Capture the cell that displays the provided text and extract its (X, Y) central coordinate. 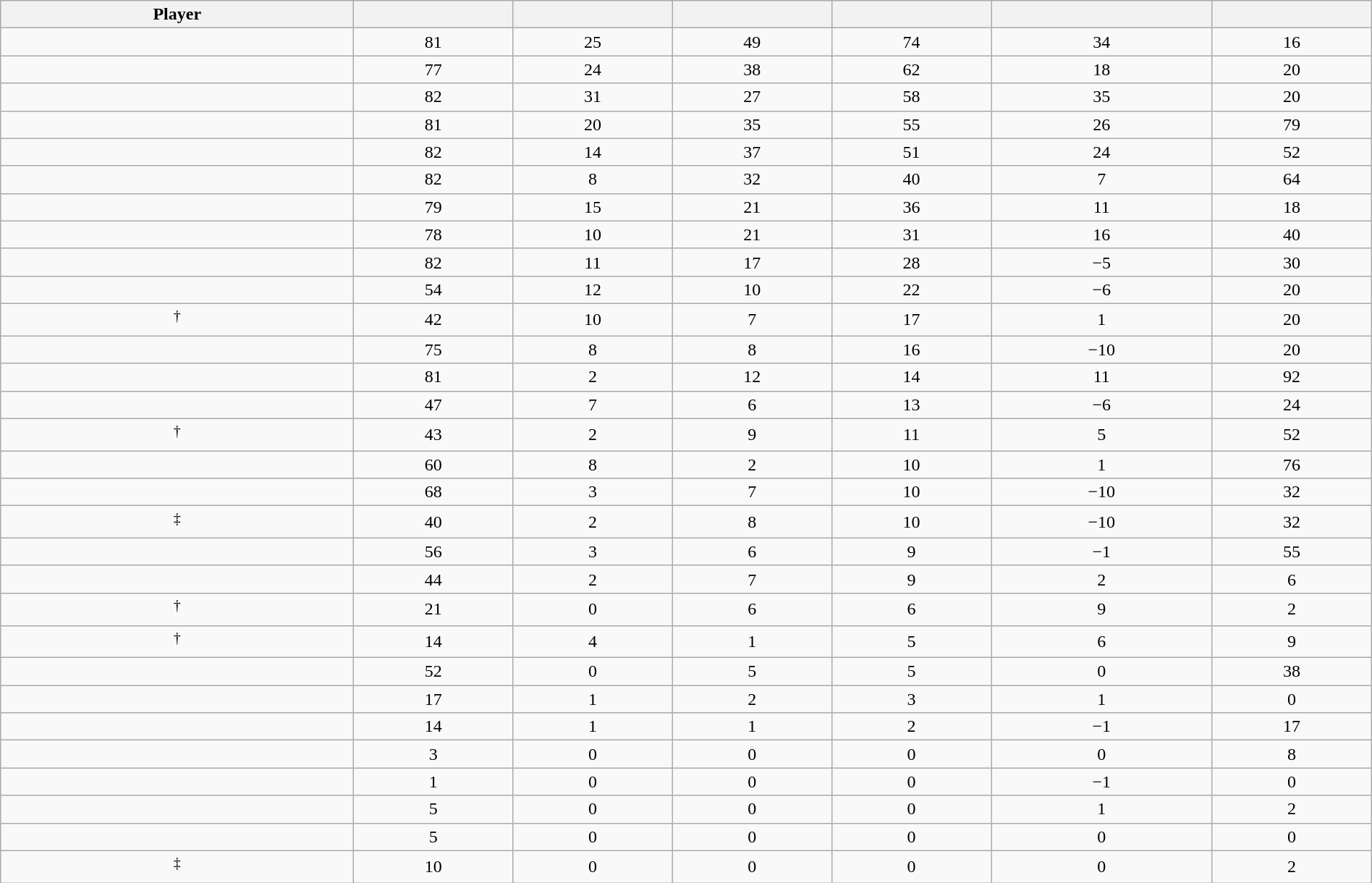
36 (911, 207)
42 (433, 320)
13 (911, 405)
64 (1292, 179)
28 (911, 262)
4 (593, 641)
76 (1292, 465)
58 (911, 97)
43 (433, 434)
−5 (1101, 262)
78 (433, 235)
49 (752, 42)
22 (911, 290)
54 (433, 290)
44 (433, 579)
77 (433, 69)
75 (433, 350)
92 (1292, 377)
30 (1292, 262)
60 (433, 465)
34 (1101, 42)
62 (911, 69)
47 (433, 405)
27 (752, 97)
25 (593, 42)
37 (752, 152)
68 (433, 492)
51 (911, 152)
26 (1101, 124)
Player (177, 14)
56 (433, 552)
15 (593, 207)
74 (911, 42)
